Locate the cell with the specified text and output its (x, y) center coordinate. 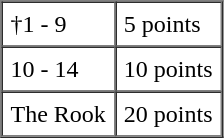
5 points (168, 24)
†1 - 9 (58, 24)
20 points (168, 114)
10 points (168, 68)
The Rook (58, 114)
10 - 14 (58, 68)
